Detect which cell encompasses the target text, then output its [X, Y] center coordinate. 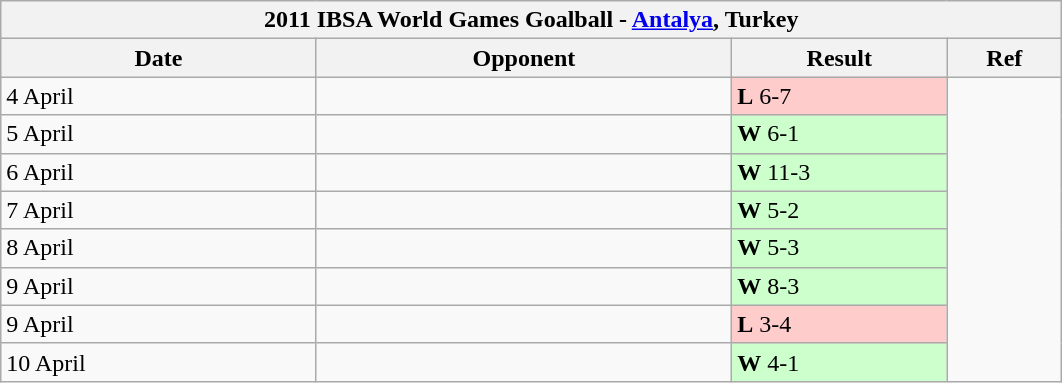
5 April [158, 134]
2011 IBSA World Games Goalball - Antalya, Turkey [532, 20]
W 4-1 [840, 362]
Date [158, 58]
W 5-3 [840, 248]
Opponent [524, 58]
W 6-1 [840, 134]
Result [840, 58]
8 April [158, 248]
Ref [1004, 58]
W 5-2 [840, 210]
6 April [158, 172]
L 3-4 [840, 324]
10 April [158, 362]
W 8-3 [840, 286]
7 April [158, 210]
L 6-7 [840, 96]
W 11-3 [840, 172]
4 April [158, 96]
